From the cell containing the given text, extract its center point as [x, y] coordinate. 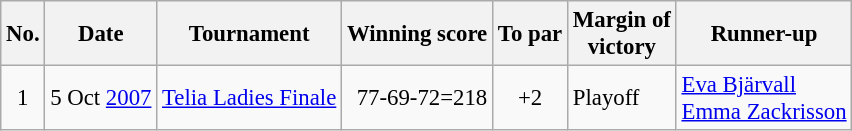
No. [23, 34]
Margin ofvictory [622, 34]
Tournament [250, 34]
Playoff [622, 98]
5 Oct 2007 [101, 98]
+2 [530, 98]
Telia Ladies Finale [250, 98]
77-69-72=218 [418, 98]
Runner-up [764, 34]
Date [101, 34]
Winning score [418, 34]
To par [530, 34]
1 [23, 98]
Eva Bjärvall Emma Zackrisson [764, 98]
